Output the [x, y] coordinate of the center of the cell containing the given text.  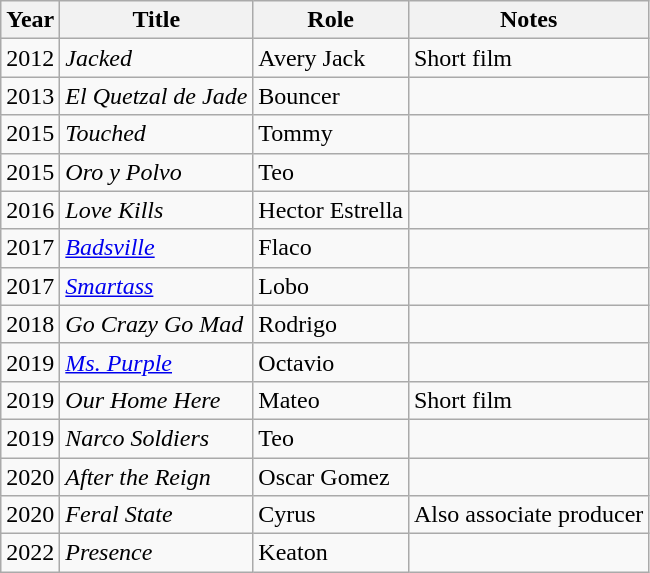
After the Reign [156, 477]
Love Kills [156, 210]
Rodrigo [331, 324]
Ms. Purple [156, 362]
2018 [30, 324]
Bouncer [331, 96]
Hector Estrella [331, 210]
Tommy [331, 134]
Feral State [156, 515]
Oscar Gomez [331, 477]
Jacked [156, 58]
Title [156, 20]
Cyrus [331, 515]
Lobo [331, 286]
Smartass [156, 286]
Notes [528, 20]
2022 [30, 553]
Keaton [331, 553]
Also associate producer [528, 515]
2012 [30, 58]
Go Crazy Go Mad [156, 324]
Flaco [331, 248]
Avery Jack [331, 58]
Octavio [331, 362]
Oro y Polvo [156, 172]
Year [30, 20]
Badsville [156, 248]
2016 [30, 210]
2013 [30, 96]
Our Home Here [156, 400]
Narco Soldiers [156, 438]
Touched [156, 134]
Mateo [331, 400]
Presence [156, 553]
El Quetzal de Jade [156, 96]
Role [331, 20]
